Determine the (X, Y) coordinate at the center of the cell enclosing the given text.  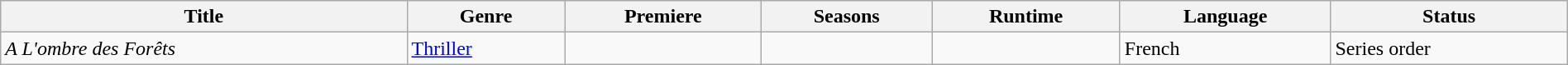
Thriller (486, 48)
Series order (1449, 48)
Premiere (663, 17)
Seasons (847, 17)
Genre (486, 17)
French (1226, 48)
A L'ombre des Forêts (203, 48)
Language (1226, 17)
Runtime (1025, 17)
Title (203, 17)
Status (1449, 17)
